Capture the cell that displays the provided text and extract its [X, Y] central coordinate. 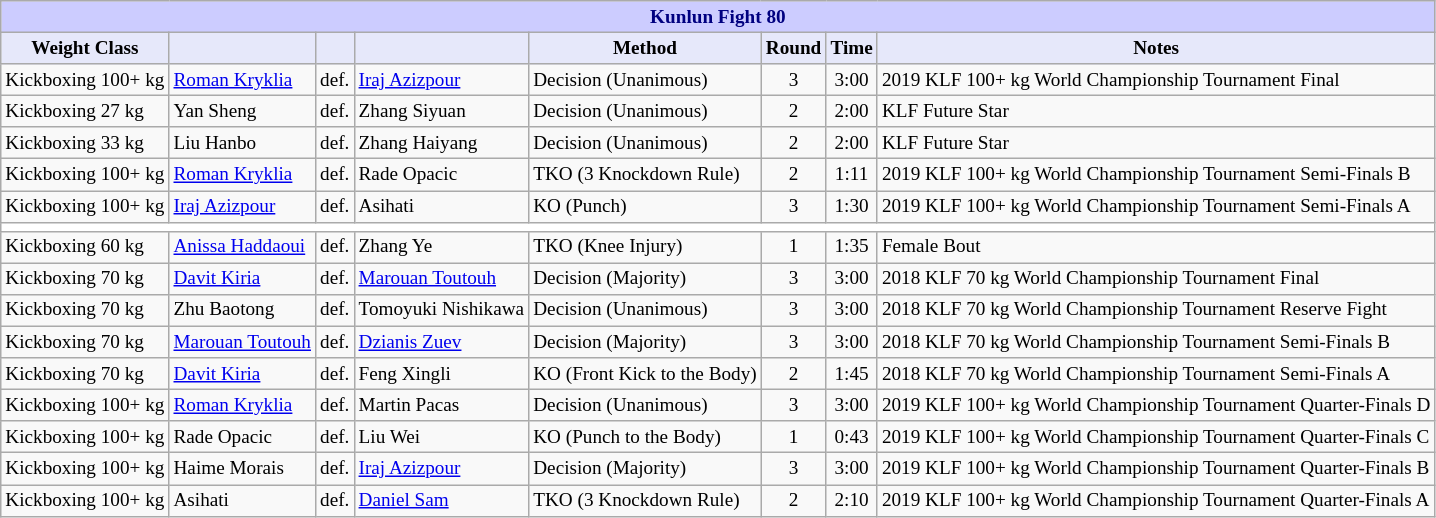
2019 KLF 100+ kg World Championship Tournament Final [1156, 80]
0:43 [852, 437]
Kickboxing 60 kg [85, 247]
Time [852, 48]
Liu Hanbo [242, 143]
Dzianis Zuev [442, 342]
1:30 [852, 206]
1:45 [852, 374]
Zhu Baotong [242, 310]
Weight Class [85, 48]
2019 KLF 100+ kg World Championship Tournament Semi-Finals B [1156, 175]
2018 KLF 70 kg World Championship Tournament Semi-Finals B [1156, 342]
2019 KLF 100+ kg World Championship Tournament Quarter-Finals D [1156, 405]
2019 KLF 100+ kg World Championship Tournament Quarter-Finals B [1156, 469]
KO (Punch) [646, 206]
2019 KLF 100+ kg World Championship Tournament Quarter-Finals C [1156, 437]
Female Bout [1156, 247]
Kickboxing 27 kg [85, 111]
1:11 [852, 175]
Kunlun Fight 80 [718, 17]
Method [646, 48]
TKO (Knee Injury) [646, 247]
Tomoyuki Nishikawa [442, 310]
Anissa Haddaoui [242, 247]
Feng Xingli [442, 374]
KO (Punch to the Body) [646, 437]
Zhang Siyuan [442, 111]
2019 KLF 100+ kg World Championship Tournament Quarter-Finals A [1156, 500]
Yan Sheng [242, 111]
2019 KLF 100+ kg World Championship Tournament Semi-Finals A [1156, 206]
Haime Morais [242, 469]
2018 KLF 70 kg World Championship Tournament Reserve Fight [1156, 310]
2018 KLF 70 kg World Championship Tournament Semi-Finals A [1156, 374]
Round [794, 48]
Notes [1156, 48]
1:35 [852, 247]
Martin Pacas [442, 405]
Zhang Ye [442, 247]
2018 KLF 70 kg World Championship Tournament Final [1156, 279]
Liu Wei [442, 437]
Daniel Sam [442, 500]
KO (Front Kick to the Body) [646, 374]
Kickboxing 33 kg [85, 143]
Zhang Haiyang [442, 143]
2:10 [852, 500]
